Scan for the cell matching the given text and deliver its [x, y] coordinate at center. 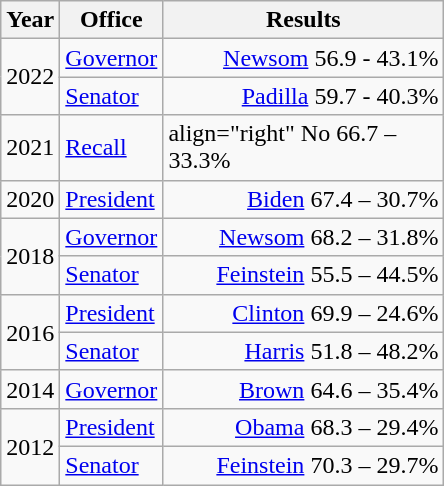
Newsom 68.2 – 31.8% [304, 237]
2012 [30, 446]
Year [30, 20]
2016 [30, 332]
Biden 67.4 – 30.7% [304, 199]
Padilla 59.7 - 40.3% [304, 96]
2014 [30, 389]
2020 [30, 199]
2021 [30, 148]
Results [304, 20]
2022 [30, 77]
Harris 51.8 – 48.2% [304, 351]
Brown 64.6 – 35.4% [304, 389]
Clinton 69.9 – 24.6% [304, 313]
align="right" No 66.7 – 33.3% [304, 148]
Newsom 56.9 - 43.1% [304, 58]
Feinstein 55.5 – 44.5% [304, 275]
Office [112, 20]
Feinstein 70.3 – 29.7% [304, 465]
Obama 68.3 – 29.4% [304, 427]
Recall [112, 148]
2018 [30, 256]
